Pinpoint the cell where the given text exists, returning its [X, Y] midpoint coordinate. 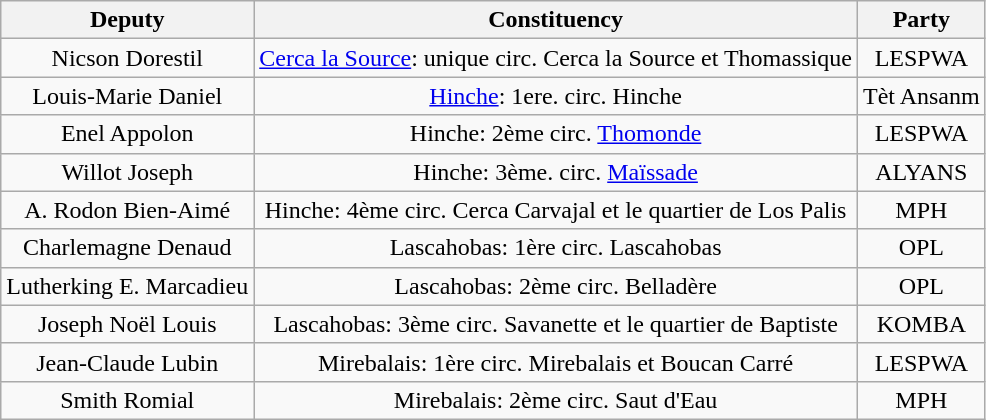
Deputy [128, 20]
Smith Romial [128, 400]
Willot Joseph [128, 172]
ALYANS [921, 172]
Party [921, 20]
A. Rodon Bien-Aimé [128, 210]
Jean-Claude Lubin [128, 362]
Lascahobas: 2ème circ. Belladère [556, 286]
Enel Appolon [128, 134]
Hinche: 4ème circ. Cerca Carvajal et le quartier de Los Palis [556, 210]
Cerca la Source: unique circ. Cerca la Source et Thomassique [556, 58]
Constituency [556, 20]
Lascahobas: 3ème circ. Savanette et le quartier de Baptiste [556, 324]
Mirebalais: 2ème circ. Saut d'Eau [556, 400]
Lutherking E. Marcadieu [128, 286]
Hinche: 3ème. circ. Maïssade [556, 172]
KOMBA [921, 324]
Joseph Noël Louis [128, 324]
Nicson Dorestil [128, 58]
Lascahobas: 1ère circ. Lascahobas [556, 248]
Hinche: 2ème circ. Thomonde [556, 134]
Hinche: 1ere. circ. Hinche [556, 96]
Mirebalais: 1ère circ. Mirebalais et Boucan Carré [556, 362]
Charlemagne Denaud [128, 248]
Tèt Ansanm [921, 96]
Louis-Marie Daniel [128, 96]
